Determine the (X, Y) coordinate at the center of the cell enclosing the given text.  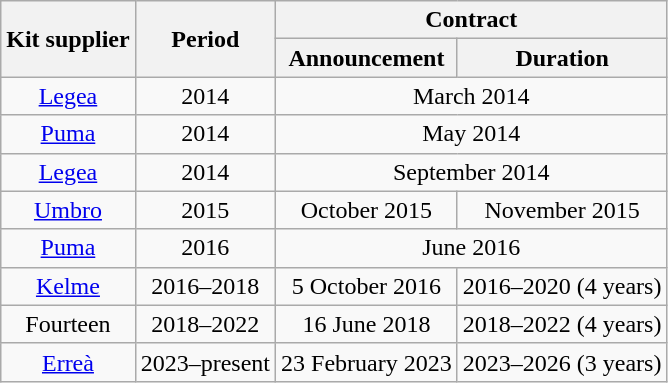
Kit supplier (68, 39)
Announcement (367, 58)
2015 (205, 210)
May 2014 (472, 134)
2016–2020 (4 years) (562, 286)
Period (205, 39)
Fourteen (68, 324)
Contract (472, 20)
2023–2026 (3 years) (562, 362)
June 2016 (472, 248)
2016–2018 (205, 286)
Umbro (68, 210)
2023–present (205, 362)
2016 (205, 248)
Erreà (68, 362)
5 October 2016 (367, 286)
Duration (562, 58)
16 June 2018 (367, 324)
September 2014 (472, 172)
November 2015 (562, 210)
2018–2022 (205, 324)
March 2014 (472, 96)
2018–2022 (4 years) (562, 324)
23 February 2023 (367, 362)
Kelme (68, 286)
October 2015 (367, 210)
